Search for the cell housing the specified text and yield its (X, Y) center coordinate. 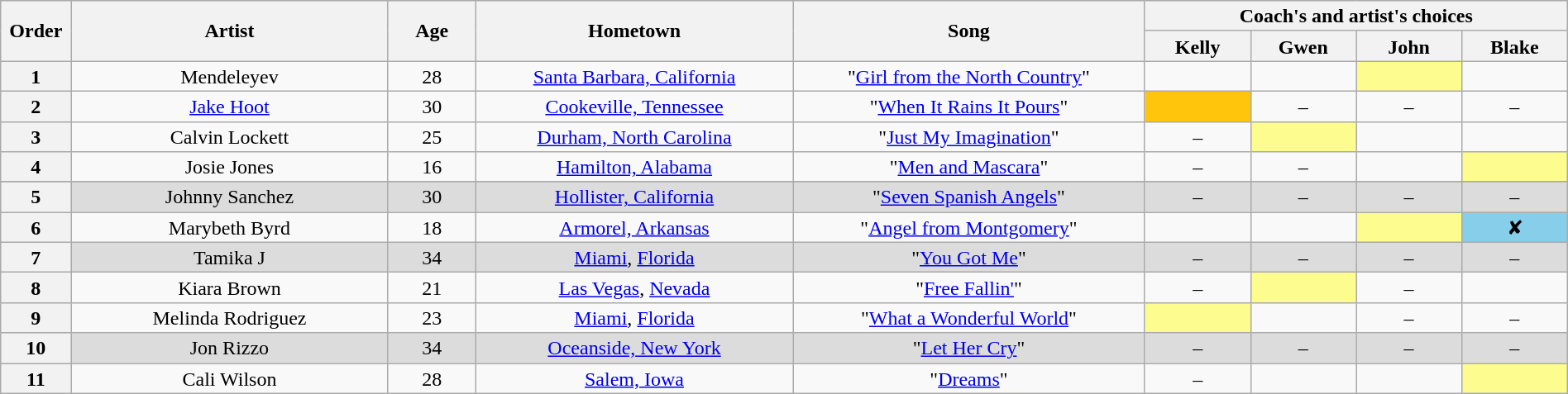
Cookeville, Tennessee (633, 106)
Melinda Rodriguez (230, 317)
John (1409, 46)
Kiara Brown (230, 287)
Order (36, 31)
Tamika J (230, 258)
✘ (1514, 228)
Kelly (1198, 46)
"Angel from Montgomery" (969, 228)
"Seven Spanish Angels" (969, 197)
Artist (230, 31)
Santa Barbara, California (633, 76)
8 (36, 287)
2 (36, 106)
"Dreams" (969, 378)
"When It Rains It Pours" (969, 106)
4 (36, 167)
7 (36, 258)
Calvin Lockett (230, 137)
18 (432, 228)
Armorel, Arkansas (633, 228)
11 (36, 378)
Las Vegas, Nevada (633, 287)
Hollister, California (633, 197)
23 (432, 317)
Oceanside, New York (633, 349)
"Girl from the North Country" (969, 76)
Johnny Sanchez (230, 197)
Hamilton, Alabama (633, 167)
Jake Hoot (230, 106)
Gwen (1303, 46)
Coach's and artist's choices (1356, 17)
21 (432, 287)
Mendeleyev (230, 76)
Josie Jones (230, 167)
"Just My Imagination" (969, 137)
25 (432, 137)
16 (432, 167)
Blake (1514, 46)
Cali Wilson (230, 378)
Song (969, 31)
6 (36, 228)
"What a Wonderful World" (969, 317)
Hometown (633, 31)
5 (36, 197)
3 (36, 137)
"Let Her Cry" (969, 349)
10 (36, 349)
1 (36, 76)
"Men and Mascara" (969, 167)
Age (432, 31)
Salem, Iowa (633, 378)
Marybeth Byrd (230, 228)
"You Got Me" (969, 258)
9 (36, 317)
Durham, North Carolina (633, 137)
"Free Fallin'" (969, 287)
Jon Rizzo (230, 349)
